Provide the [X, Y] coordinate of the cell's center where the given text is located.  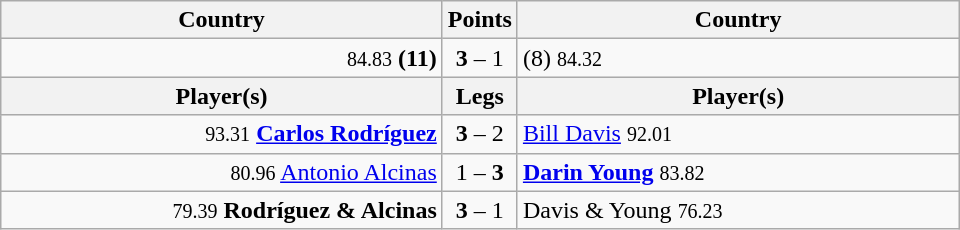
84.83 (11) [222, 58]
Bill Davis 92.01 [738, 134]
80.96 Antonio Alcinas [222, 172]
(8) 84.32 [738, 58]
Legs [480, 96]
79.39 Rodríguez & Alcinas [222, 210]
3 – 2 [480, 134]
Points [480, 20]
1 – 3 [480, 172]
Davis & Young 76.23 [738, 210]
93.31 Carlos Rodríguez [222, 134]
Darin Young 83.82 [738, 172]
